Pinpoint the cell where the given text exists, returning its [X, Y] midpoint coordinate. 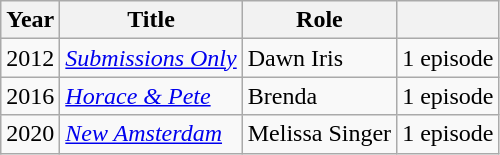
Melissa Singer [319, 134]
New Amsterdam [151, 134]
Brenda [319, 96]
2016 [30, 96]
2012 [30, 58]
Dawn Iris [319, 58]
Horace & Pete [151, 96]
Year [30, 20]
2020 [30, 134]
Title [151, 20]
Submissions Only [151, 58]
Role [319, 20]
